Identify which cell holds the provided text, then report its [x, y] central coordinate. 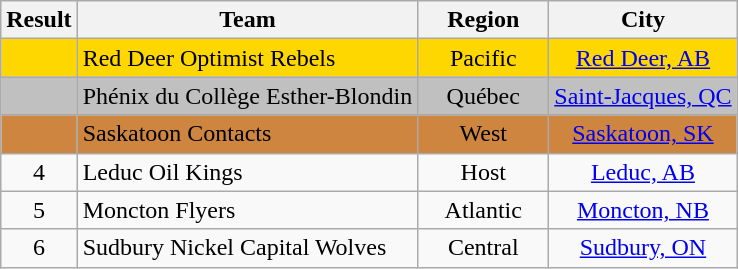
Leduc Oil Kings [248, 172]
Saint-Jacques, QC [643, 96]
Saskatoon, SK [643, 134]
5 [39, 210]
Sudbury, ON [643, 248]
Atlantic [484, 210]
Phénix du Collège Esther-Blondin [248, 96]
4 [39, 172]
Red Deer, AB [643, 58]
Moncton Flyers [248, 210]
Team [248, 20]
Red Deer Optimist Rebels [248, 58]
Saskatoon Contacts [248, 134]
Region [484, 20]
Québec [484, 96]
Leduc, AB [643, 172]
6 [39, 248]
Pacific [484, 58]
City [643, 20]
Moncton, NB [643, 210]
Central [484, 248]
Result [39, 20]
West [484, 134]
Host [484, 172]
Sudbury Nickel Capital Wolves [248, 248]
